Capture the cell that displays the provided text and extract its (X, Y) central coordinate. 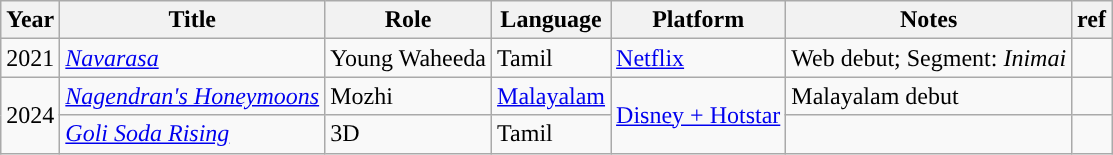
Netflix (698, 58)
2024 (30, 115)
2021 (30, 58)
Navarasa (192, 58)
Disney + Hotstar (698, 115)
Goli Soda Rising (192, 134)
Young Waheeda (408, 58)
ref (1092, 20)
Mozhi (408, 96)
3D (408, 134)
Web debut; Segment: Inimai (929, 58)
Role (408, 20)
Language (552, 20)
Year (30, 20)
Malayalam debut (929, 96)
Notes (929, 20)
Title (192, 20)
Nagendran's Honeymoons (192, 96)
Malayalam (552, 96)
Platform (698, 20)
